Capture the cell that displays the provided text and extract its (X, Y) central coordinate. 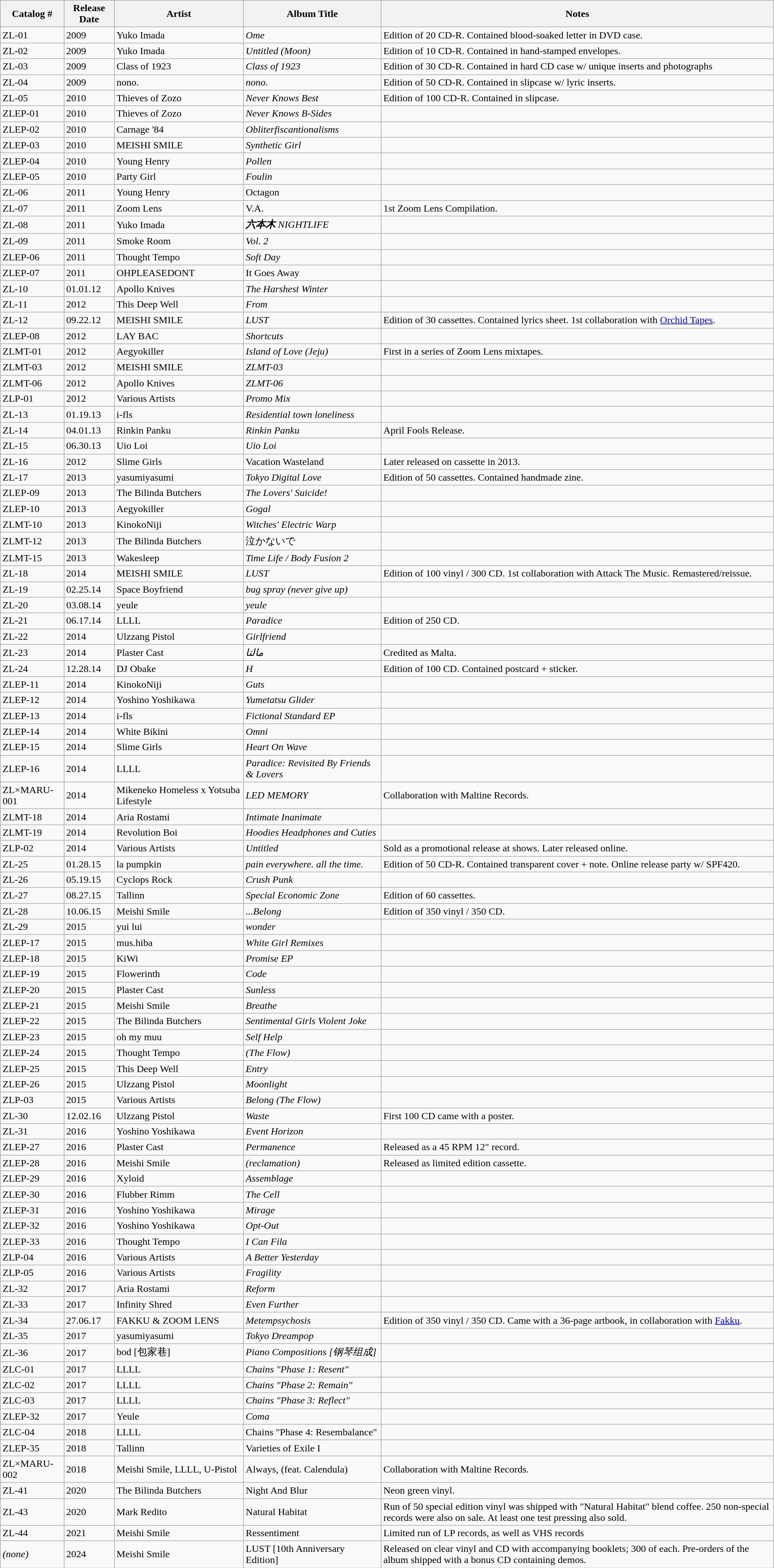
ZLEP-02 (32, 129)
Girlfriend (313, 636)
Chains "Phase 2: Remain" (313, 1385)
LED MEMORY (313, 795)
ZLP-04 (32, 1257)
Promo Mix (313, 399)
Special Economic Zone (313, 896)
ZLEP-14 (32, 732)
Pollen (313, 161)
泣かないで (313, 541)
Night And Blur (313, 1490)
Always, (feat. Calendula) (313, 1469)
27.06.17 (89, 1320)
ZLEP-05 (32, 176)
Guts (313, 684)
Obliterfiscantionalisms (313, 129)
12.02.16 (89, 1115)
ZL-25 (32, 864)
Flowerinth (179, 974)
04.01.13 (89, 430)
Chains "Phase 4: Resembalance" (313, 1432)
OHPLEASEDONT (179, 273)
ZL-15 (32, 446)
ZL-19 (32, 589)
Sunless (313, 990)
Foulin (313, 176)
The Lovers' Suicide! (313, 493)
ZLEP-06 (32, 257)
ZLEP-08 (32, 336)
(reclamation) (313, 1163)
Tokyo Digital Love (313, 477)
From (313, 304)
Limited run of LP records, as well as VHS records (578, 1533)
Yumetatsu Glider (313, 700)
...Belong (313, 911)
Natural Habitat (313, 1512)
V.A. (313, 208)
la pumpkin (179, 864)
ZLEP-17 (32, 943)
April Fools Release. (578, 430)
oh my muu (179, 1037)
六本木 NIGHTLIFE (313, 225)
Album Title (313, 14)
ZLMT-15 (32, 558)
bug spray (never give up) (313, 589)
ZLEP-16 (32, 769)
Never Knows B-Sides (313, 114)
wonder (313, 927)
pain everywhere. all the time. (313, 864)
ZLEP-10 (32, 509)
ZLP-05 (32, 1273)
ZLEP-28 (32, 1163)
Moonlight (313, 1084)
ZLEP-07 (32, 273)
ZL-34 (32, 1320)
08.27.15 (89, 896)
Edition of 250 CD. (578, 621)
Notes (578, 14)
Wakesleep (179, 558)
(none) (32, 1555)
ZL-12 (32, 320)
Released as a 45 RPM 12" record. (578, 1147)
Ome (313, 35)
Entry (313, 1068)
ZLC-02 (32, 1385)
Released as limited edition cassette. (578, 1163)
ZL-33 (32, 1304)
Mikeneko Homeless x Yotsuba Lifestyle (179, 795)
ZLMT-10 (32, 524)
ZLEP-18 (32, 958)
Metempsychosis (313, 1320)
ZL-21 (32, 621)
ZL-14 (32, 430)
Carnage '84 (179, 129)
Edition of 50 CD-R. Contained transparent cover + note. Online release party w/ SPF420. (578, 864)
Artist (179, 14)
ZLEP-23 (32, 1037)
Coma (313, 1416)
Catalog # (32, 14)
Reform (313, 1289)
ZL-26 (32, 880)
Edition of 60 cassettes. (578, 896)
Opt-Out (313, 1226)
ZLEP-09 (32, 493)
H (313, 669)
Event Horizon (313, 1132)
Heart On Wave (313, 747)
Varieties of Exile I (313, 1448)
yui lui (179, 927)
ZL-08 (32, 225)
Edition of 30 cassettes. Contained lyrics sheet. 1st collaboration with Orchid Tapes. (578, 320)
Piano Compositions [钢琴组成] (313, 1352)
Paradice (313, 621)
ZLMT-18 (32, 817)
ZLC-04 (32, 1432)
Edition of 100 CD. Contained postcard + sticker. (578, 669)
ZLEP-12 (32, 700)
Infinity Shred (179, 1304)
Octagon (313, 192)
Code (313, 974)
ZLEP-11 (32, 684)
ZLEP-13 (32, 716)
ZL-10 (32, 288)
ZLEP-29 (32, 1179)
01.28.15 (89, 864)
DJ Obake (179, 669)
Edition of 20 CD-R. Contained blood-soaked letter in DVD case. (578, 35)
Fictional Standard EP (313, 716)
06.30.13 (89, 446)
Chains "Phase 3: Reflect" (313, 1401)
ZL-11 (32, 304)
ZL-22 (32, 636)
ZLEP-35 (32, 1448)
Neon green vinyl. (578, 1490)
Sentimental Girls Violent Joke (313, 1021)
Island of Love (Jeju) (313, 352)
Sold as a promotional release at shows. Later released online. (578, 848)
bod [包家巷] (179, 1352)
Later released on cassette in 2013. (578, 462)
ZLEP-21 (32, 1006)
ZLP-01 (32, 399)
Vacation Wasteland (313, 462)
Flubber Rimm (179, 1194)
02.25.14 (89, 589)
Fragility (313, 1273)
ZL-35 (32, 1336)
Belong (The Flow) (313, 1100)
ZLEP-04 (32, 161)
ZLEP-27 (32, 1147)
Synthetic Girl (313, 145)
ZLEP-24 (32, 1053)
Zoom Lens (179, 208)
LAY BAC (179, 336)
Even Further (313, 1304)
ZL-13 (32, 415)
Intimate Inanimate (313, 817)
ZL-29 (32, 927)
mus.hiba (179, 943)
Assemblage (313, 1179)
First in a series of Zoom Lens mixtapes. (578, 352)
ZL-03 (32, 67)
Edition of 10 CD-R. Contained in hand-stamped envelopes. (578, 51)
Breathe (313, 1006)
ZL-32 (32, 1289)
1st Zoom Lens Compilation. (578, 208)
The Cell (313, 1194)
Mirage (313, 1210)
Edition of 50 CD-R. Contained in slipcase w/ lyric inserts. (578, 82)
10.06.15 (89, 911)
ZLEP-15 (32, 747)
Tokyo Dreampop (313, 1336)
Vol. 2 (313, 241)
Waste (313, 1115)
2021 (89, 1533)
Edition of 50 cassettes. Contained handmade zine. (578, 477)
01.01.12 (89, 288)
A Better Yesterday (313, 1257)
Time Life / Body Fusion 2 (313, 558)
LUST [10th Anniversary Edition] (313, 1555)
2024 (89, 1555)
First 100 CD came with a poster. (578, 1115)
KiWi (179, 958)
Credited as Malta. (578, 653)
Residential town loneliness (313, 415)
Chains "Phase 1: Resent" (313, 1369)
Edition of 100 CD-R. Contained in slipcase. (578, 98)
ZLEP-30 (32, 1194)
03.08.14 (89, 605)
Witches' Electric Warp (313, 524)
I Can Fila (313, 1242)
Never Knows Best (313, 98)
It Goes Away (313, 273)
ZL-43 (32, 1512)
ZLEP-26 (32, 1084)
Permanence (313, 1147)
ZLEP-31 (32, 1210)
FAKKU & ZOOM LENS (179, 1320)
ZLEP-22 (32, 1021)
Omni (313, 732)
ZL-44 (32, 1533)
ZLMT-01 (32, 352)
Release Date (89, 14)
Party Girl (179, 176)
Promise EP (313, 958)
ZL-41 (32, 1490)
Ressentiment (313, 1533)
Edition of 30 CD-R. Contained in hard CD case w/ unique inserts and photographs (578, 67)
ZL-05 (32, 98)
ZLEP-19 (32, 974)
Meishi Smile, LLLL, U-Pistol (179, 1469)
Crush Punk (313, 880)
Edition of 350 vinyl / 350 CD. Came with a 36-page artbook, in collaboration with Fakku. (578, 1320)
Smoke Room (179, 241)
ZLC-03 (32, 1401)
ZL-36 (32, 1352)
ZL-01 (32, 35)
Xyloid (179, 1179)
ZLP-03 (32, 1100)
ZL-28 (32, 911)
Self Help (313, 1037)
ZLEP-33 (32, 1242)
White Girl Remixes (313, 943)
Space Boyfriend (179, 589)
مالتا (313, 653)
ZL-16 (32, 462)
Untitled (Moon) (313, 51)
ZLMT-12 (32, 541)
ZLMT-19 (32, 832)
Mark Redito (179, 1512)
ZLEP-20 (32, 990)
Released on clear vinyl and CD with accompanying booklets; 300 of each. Pre-orders of the album shipped with a bonus CD containing demos. (578, 1555)
ZL-24 (32, 669)
Yeule (179, 1416)
White Bikini (179, 732)
ZL×MARU-001 (32, 795)
ZLEP-01 (32, 114)
09.22.12 (89, 320)
ZL-06 (32, 192)
(The Flow) (313, 1053)
ZLP-02 (32, 848)
ZL-18 (32, 574)
Revolution Boi (179, 832)
05.19.15 (89, 880)
Cyclops Rock (179, 880)
Untitled (313, 848)
ZL-20 (32, 605)
ZL-09 (32, 241)
ZL-30 (32, 1115)
12.28.14 (89, 669)
ZL-31 (32, 1132)
Gogal (313, 509)
Edition of 100 vinyl / 300 CD. 1st collaboration with Attack The Music. Remastered/reissue. (578, 574)
Edition of 350 vinyl / 350 CD. (578, 911)
The Harshest Winter (313, 288)
ZL-23 (32, 653)
ZL-17 (32, 477)
ZL×MARU-002 (32, 1469)
Soft Day (313, 257)
ZLC-01 (32, 1369)
Paradice: Revisited By Friends & Lovers (313, 769)
ZLEP-25 (32, 1068)
ZL-04 (32, 82)
01.19.13 (89, 415)
ZLEP-03 (32, 145)
06.17.14 (89, 621)
Hoodies Headphones and Cuties (313, 832)
ZL-02 (32, 51)
ZL-07 (32, 208)
Shortcuts (313, 336)
ZL-27 (32, 896)
